Return the [X, Y] coordinate for the center point of the cell that contains the specified text.  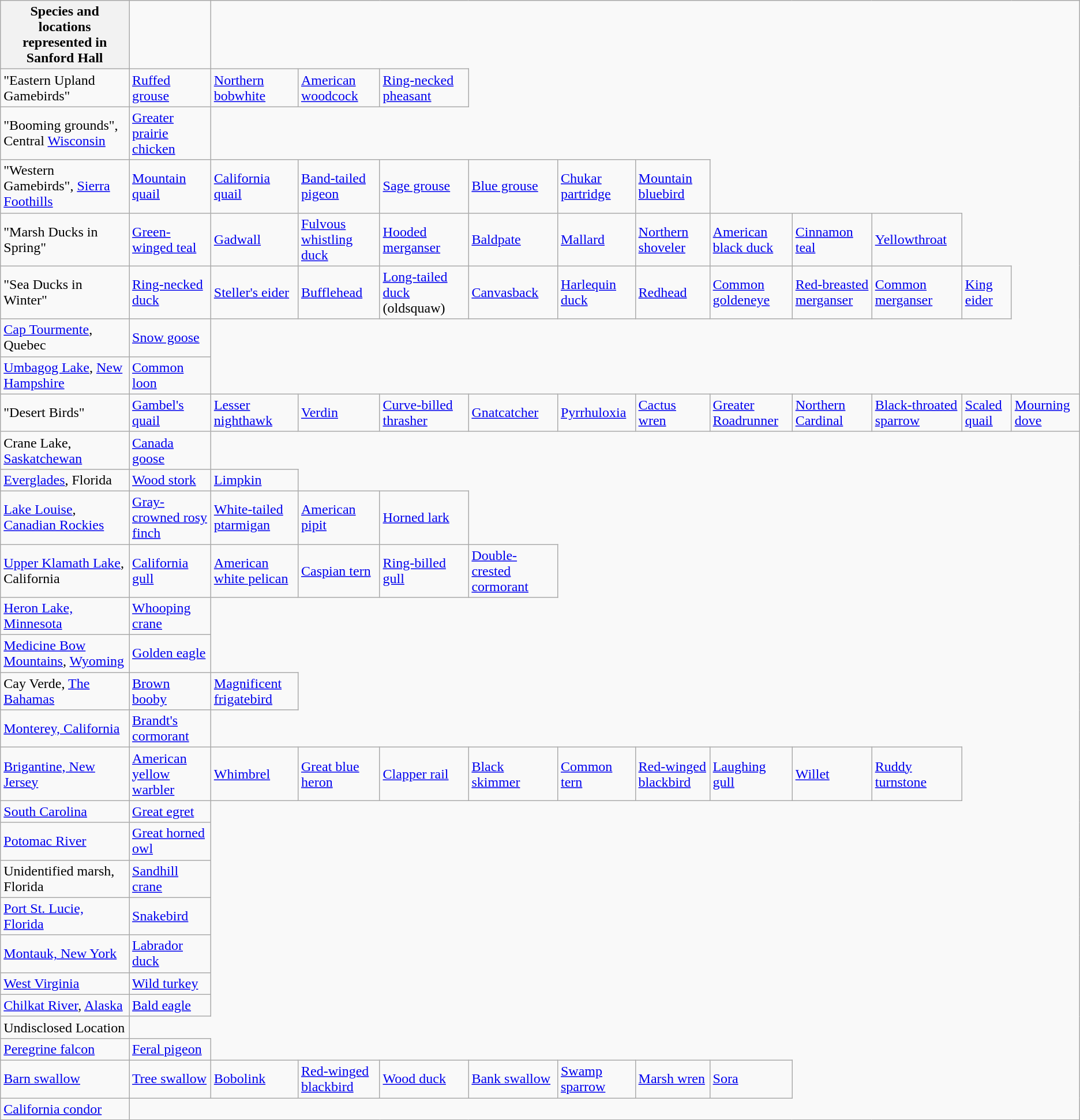
"Desert Birds" [65, 413]
Double-crested cormorant [513, 571]
"Booming grounds", Central Wisconsin [65, 133]
Clapper rail [424, 774]
Great egret [170, 811]
Northern bobwhite [254, 88]
Mountain quail [170, 186]
Band-tailed pigeon [339, 186]
Wood duck [424, 1078]
Unidentified marsh, Florida [65, 879]
Wood stork [170, 480]
California quail [254, 186]
Brigantine, New Jersey [65, 774]
Everglades, Florida [65, 480]
Common merganser [917, 292]
Barn swallow [65, 1078]
Tree swallow [170, 1078]
Green-winged teal [170, 239]
American white pelican [254, 571]
Ruddy turnstone [917, 774]
Greater prairie chicken [170, 133]
Ring-billed gull [424, 571]
Blue grouse [513, 186]
Greater Roadrunner [751, 413]
Bank swallow [513, 1078]
Common loon [170, 375]
American pipit [339, 517]
Long-tailed duck (oldsquaw) [424, 292]
Red-breasted merganser [832, 292]
California condor [65, 1109]
Bobolink [254, 1078]
Crane Lake, Saskatchewan [65, 450]
American yellow warbler [170, 774]
Undisclosed Location [65, 1027]
"Marsh Ducks in Spring" [65, 239]
Gnatcatcher [513, 413]
Brown booby [170, 691]
King eider [987, 292]
Gray-crowned rosy finch [170, 517]
Whimbrel [254, 774]
Ruffed grouse [170, 88]
California gull [170, 571]
Ring-necked pheasant [424, 88]
Caspian tern [339, 571]
Bald eagle [170, 1005]
Fulvous whistling duck [339, 239]
Cap Tourmente, Quebec [65, 338]
Magnificent frigatebird [254, 691]
Horned lark [424, 517]
Port St. Lucie, Florida [65, 916]
Sora [751, 1078]
Laughing gull [751, 774]
Northern shoveler [673, 239]
Wild turkey [170, 983]
Umbagog Lake, New Hampshire [65, 375]
Feral pigeon [170, 1049]
Snow goose [170, 338]
Canvasback [513, 292]
South Carolina [65, 811]
Species and locations represented in Sanford Hall [65, 35]
Chilkat River, Alaska [65, 1005]
Upper Klamath Lake, California [65, 571]
Potomac River [65, 841]
Black skimmer [513, 774]
Scaled quail [987, 413]
Swamp sparrow [597, 1078]
"Sea Ducks in Winter" [65, 292]
Cactus wren [673, 413]
Mountain bluebird [673, 186]
"Eastern Upland Gamebirds" [65, 88]
Snakebird [170, 916]
Marsh wren [673, 1078]
Cay Verde, The Bahamas [65, 691]
Gambel's quail [170, 413]
Steller's eider [254, 292]
Curve-billed thrasher [424, 413]
Common tern [597, 774]
Lake Louise, Canadian Rockies [65, 517]
Black-throated sparrow [917, 413]
Gadwall [254, 239]
Lesser nighthawk [254, 413]
Sandhill crane [170, 879]
Bufflehead [339, 292]
Baldpate [513, 239]
Ring-necked duck [170, 292]
Montauk, New York [65, 954]
Monterey, California [65, 729]
"Western Gamebirds", Sierra Foothills [65, 186]
Canada goose [170, 450]
Mallard [597, 239]
Golden eagle [170, 654]
American black duck [751, 239]
Great blue heron [339, 774]
Northern Cardinal [832, 413]
Cinnamon teal [832, 239]
Hooded merganser [424, 239]
Yellowthroat [917, 239]
Redhead [673, 292]
Pyrrhuloxia [597, 413]
American woodcock [339, 88]
Sage grouse [424, 186]
Harlequin duck [597, 292]
Common goldeneye [751, 292]
Limpkin [254, 480]
White-tailed ptarmigan [254, 517]
Chukar partridge [597, 186]
Great horned owl [170, 841]
Peregrine falcon [65, 1049]
Whooping crane [170, 616]
Mourning dove [1045, 413]
Brandt's cormorant [170, 729]
Willet [832, 774]
West Virginia [65, 983]
Medicine Bow Mountains, Wyoming [65, 654]
Verdin [339, 413]
Heron Lake, Minnesota [65, 616]
Labrador duck [170, 954]
